Find where the given text appears and provide that cell's center as [X, Y] coordinate. 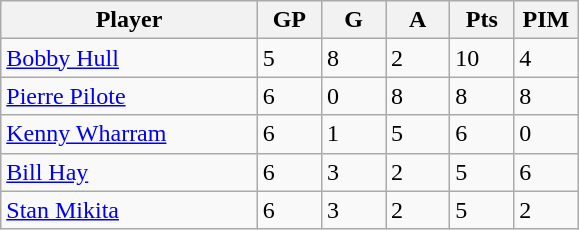
GP [289, 20]
1 [353, 134]
Stan Mikita [130, 210]
4 [546, 58]
G [353, 20]
Pts [482, 20]
Bill Hay [130, 172]
A [418, 20]
Bobby Hull [130, 58]
PIM [546, 20]
Pierre Pilote [130, 96]
Kenny Wharram [130, 134]
10 [482, 58]
Player [130, 20]
